Extract the [X, Y] coordinate from the center of the cell holding the provided text.  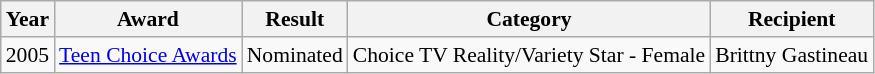
Nominated [295, 55]
Year [28, 19]
Category [529, 19]
Recipient [792, 19]
Brittny Gastineau [792, 55]
Teen Choice Awards [148, 55]
Award [148, 19]
2005 [28, 55]
Result [295, 19]
Choice TV Reality/Variety Star - Female [529, 55]
